Output the [X, Y] coordinate of the center of the cell containing the given text.  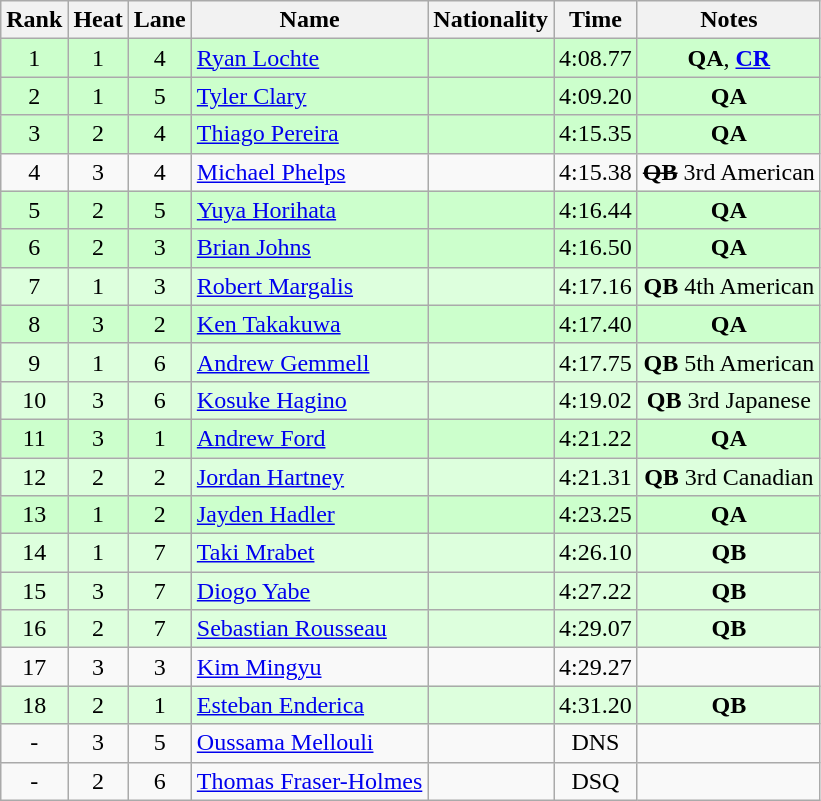
4:21.22 [596, 438]
Notes [728, 20]
4:09.20 [596, 96]
4:27.22 [596, 591]
QB 3rd Japanese [728, 400]
Ken Takakuwa [310, 324]
Nationality [491, 20]
4:21.31 [596, 477]
Thiago Pereira [310, 134]
4:17.75 [596, 362]
Andrew Ford [310, 438]
Michael Phelps [310, 172]
4:31.20 [596, 705]
4:23.25 [596, 515]
DNS [596, 743]
15 [34, 591]
4:29.07 [596, 629]
QB 5th American [728, 362]
18 [34, 705]
14 [34, 553]
DSQ [596, 781]
13 [34, 515]
QB 4th American [728, 286]
Oussama Mellouli [310, 743]
Esteban Enderica [310, 705]
12 [34, 477]
Name [310, 20]
Tyler Clary [310, 96]
QB 3rd American [728, 172]
Kim Mingyu [310, 667]
Thomas Fraser-Holmes [310, 781]
10 [34, 400]
Rank [34, 20]
Diogo Yabe [310, 591]
Yuya Horihata [310, 210]
4:19.02 [596, 400]
Taki Mrabet [310, 553]
4:15.38 [596, 172]
4:16.50 [596, 248]
Jordan Hartney [310, 477]
Kosuke Hagino [310, 400]
4:29.27 [596, 667]
Time [596, 20]
Heat [98, 20]
4:26.10 [596, 553]
Brian Johns [310, 248]
Sebastian Rousseau [310, 629]
8 [34, 324]
9 [34, 362]
QB 3rd Canadian [728, 477]
11 [34, 438]
4:08.77 [596, 58]
Jayden Hadler [310, 515]
4:15.35 [596, 134]
Lane [160, 20]
Ryan Lochte [310, 58]
4:17.16 [596, 286]
4:17.40 [596, 324]
17 [34, 667]
16 [34, 629]
Andrew Gemmell [310, 362]
Robert Margalis [310, 286]
4:16.44 [596, 210]
QA, CR [728, 58]
